For the text-containing cell, return its midpoint in (X, Y) coordinate format. 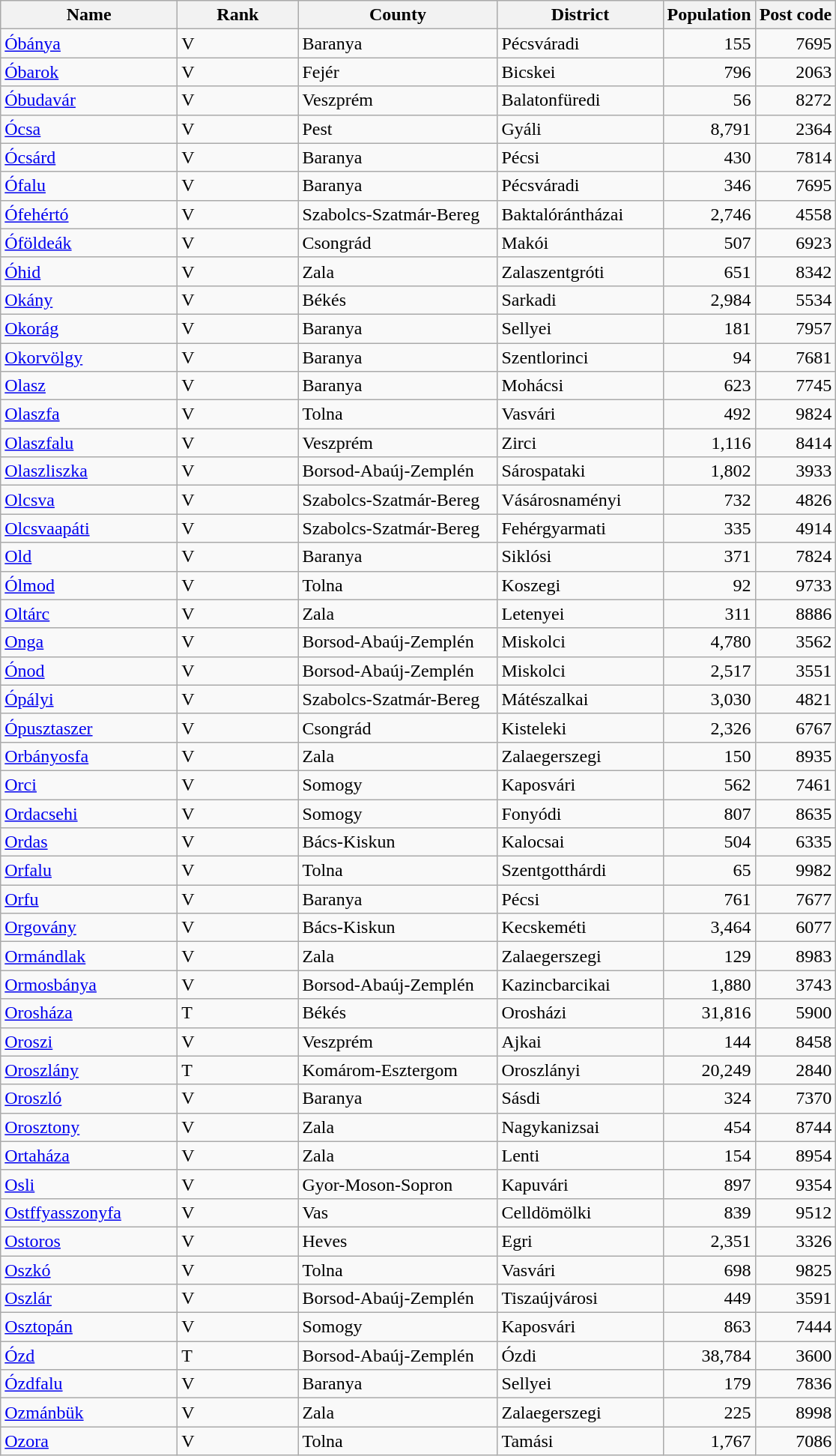
Balatonfüredi (580, 100)
8886 (796, 614)
507 (709, 243)
Osztopán (89, 1327)
4558 (796, 214)
94 (709, 357)
6923 (796, 243)
7444 (796, 1327)
1,802 (709, 471)
Kalocsai (580, 842)
Ordas (89, 842)
Pest (398, 129)
Name (89, 15)
3591 (796, 1299)
1,880 (709, 985)
Mátészalkai (580, 699)
Olaszfa (89, 414)
2063 (796, 72)
6767 (796, 728)
Vas (398, 1212)
Ostffyasszonyfa (89, 1212)
Orgovány (89, 928)
Okorág (89, 328)
Old (89, 557)
Oltárc (89, 614)
9824 (796, 414)
Tamási (580, 1441)
20,249 (709, 1070)
346 (709, 186)
Oszlár (89, 1299)
155 (709, 43)
Olasz (89, 386)
Szentlorinci (580, 357)
Rank (238, 15)
Oroszlány (89, 1070)
1,116 (709, 443)
District (580, 15)
Olcsva (89, 500)
7086 (796, 1441)
Szentgotthárdi (580, 871)
Komárom-Esztergom (398, 1070)
Kapuvári (580, 1184)
8342 (796, 271)
Ostoros (89, 1241)
492 (709, 414)
Óbarok (89, 72)
Ózdi (580, 1356)
8983 (796, 956)
Onga (89, 642)
Osli (89, 1184)
8744 (796, 1127)
311 (709, 614)
454 (709, 1127)
Ópályi (89, 699)
Kazincbarcikai (580, 985)
8635 (796, 813)
Vásárosnaményi (580, 500)
181 (709, 328)
371 (709, 557)
Siklósi (580, 557)
Sarkadi (580, 300)
56 (709, 100)
3933 (796, 471)
335 (709, 528)
Sárospataki (580, 471)
Bicskei (580, 72)
449 (709, 1299)
Celldömölki (580, 1212)
150 (709, 756)
Ortaháza (89, 1156)
Kecskeméti (580, 928)
3743 (796, 985)
9825 (796, 1270)
Olaszfalu (89, 443)
Sásdi (580, 1099)
Egri (580, 1241)
Orfalu (89, 871)
7745 (796, 386)
Koszegi (580, 585)
Okorvölgy (89, 357)
562 (709, 785)
897 (709, 1184)
3551 (796, 671)
Makói (580, 243)
732 (709, 500)
2,517 (709, 671)
8998 (796, 1413)
4914 (796, 528)
Óbudavár (89, 100)
7824 (796, 557)
Okány (89, 300)
7836 (796, 1384)
Oroszlányi (580, 1070)
5534 (796, 300)
8272 (796, 100)
3600 (796, 1356)
6077 (796, 928)
Orbányosfa (89, 756)
Ólmod (89, 585)
7957 (796, 328)
3,030 (709, 699)
Zalaszentgróti (580, 271)
Gyáli (580, 129)
Oroszi (89, 1042)
Fonyódi (580, 813)
Ófehértó (89, 214)
Ozora (89, 1441)
4826 (796, 500)
129 (709, 956)
Baktalórántházai (580, 214)
9982 (796, 871)
Ormosbánya (89, 985)
Population (709, 15)
Mohácsi (580, 386)
504 (709, 842)
2,326 (709, 728)
Fehérgyarmati (580, 528)
Tiszaújvárosi (580, 1299)
807 (709, 813)
8414 (796, 443)
Óhid (89, 271)
92 (709, 585)
Óbánya (89, 43)
Ajkai (580, 1042)
3326 (796, 1241)
430 (709, 157)
Orosztony (89, 1127)
Olaszliszka (89, 471)
9512 (796, 1212)
8954 (796, 1156)
Ónod (89, 671)
Ordacsehi (89, 813)
7814 (796, 157)
225 (709, 1413)
Ozmánbük (89, 1413)
8458 (796, 1042)
Ócsárd (89, 157)
Heves (398, 1241)
Óföldeák (89, 243)
179 (709, 1384)
Orci (89, 785)
Ózdfalu (89, 1384)
3562 (796, 642)
Kisteleki (580, 728)
9733 (796, 585)
2364 (796, 129)
4,780 (709, 642)
Ormándlak (89, 956)
1,767 (709, 1441)
Post code (796, 15)
38,784 (709, 1356)
County (398, 15)
2,984 (709, 300)
2,351 (709, 1241)
796 (709, 72)
65 (709, 871)
8,791 (709, 129)
8935 (796, 756)
Letenyei (580, 614)
623 (709, 386)
Orosháza (89, 1013)
Fejér (398, 72)
31,816 (709, 1013)
7681 (796, 357)
144 (709, 1042)
698 (709, 1270)
3,464 (709, 928)
Ózd (89, 1356)
7370 (796, 1099)
4821 (796, 699)
Gyor-Moson-Sopron (398, 1184)
Lenti (580, 1156)
Orfu (89, 899)
Ócsa (89, 129)
9354 (796, 1184)
6335 (796, 842)
5900 (796, 1013)
761 (709, 899)
Oszkó (89, 1270)
Zirci (580, 443)
154 (709, 1156)
839 (709, 1212)
Ópusztaszer (89, 728)
Ófalu (89, 186)
Orosházi (580, 1013)
863 (709, 1327)
Nagykanizsai (580, 1127)
324 (709, 1099)
7677 (796, 899)
Olcsvaapáti (89, 528)
2,746 (709, 214)
Oroszló (89, 1099)
2840 (796, 1070)
651 (709, 271)
7461 (796, 785)
